Pinpoint the cell where the given text exists, returning its (x, y) midpoint coordinate. 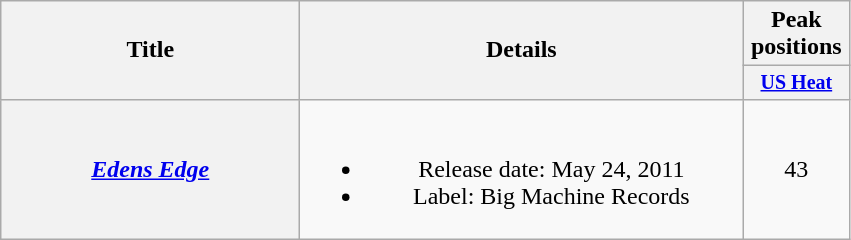
Details (522, 50)
Title (150, 50)
Release date: May 24, 2011Label: Big Machine Records (522, 169)
43 (796, 169)
Peak positions (796, 34)
US Heat (796, 82)
Edens Edge (150, 169)
